Locate the cell with the specified text and output its [x, y] center coordinate. 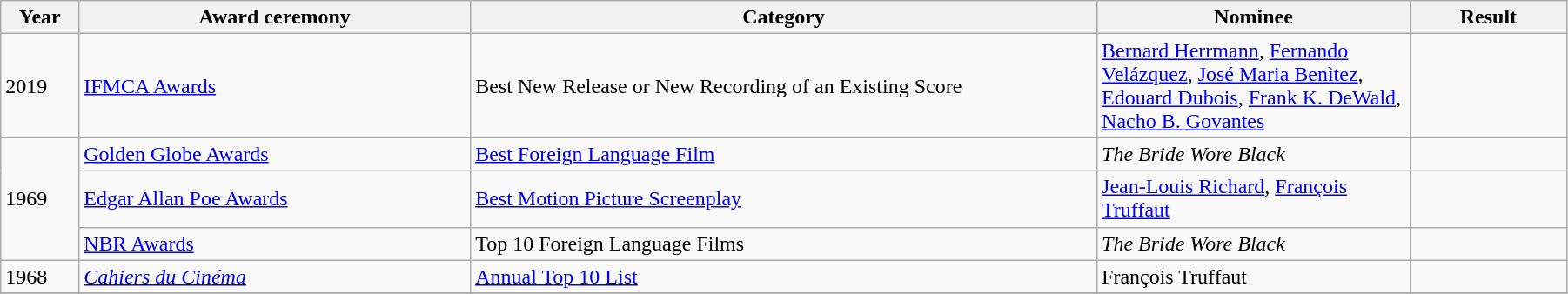
Best Foreign Language Film [784, 154]
Category [784, 17]
Award ceremony [275, 17]
1968 [40, 277]
Edgar Allan Poe Awards [275, 198]
Best Motion Picture Screenplay [784, 198]
Annual Top 10 List [784, 277]
Best New Release or New Recording of an Existing Score [784, 85]
NBR Awards [275, 244]
Result [1488, 17]
Nominee [1254, 17]
Bernard Herrmann, Fernando Velázquez, José Maria Benìtez, Edouard Dubois, Frank K. DeWald, Nacho B. Govantes [1254, 85]
1969 [40, 198]
Top 10 Foreign Language Films [784, 244]
Golden Globe Awards [275, 154]
IFMCA Awards [275, 85]
Jean-Louis Richard, François Truffaut [1254, 198]
Year [40, 17]
2019 [40, 85]
François Truffaut [1254, 277]
Cahiers du Cinéma [275, 277]
